Extract the [x, y] coordinate from the center of the cell holding the provided text.  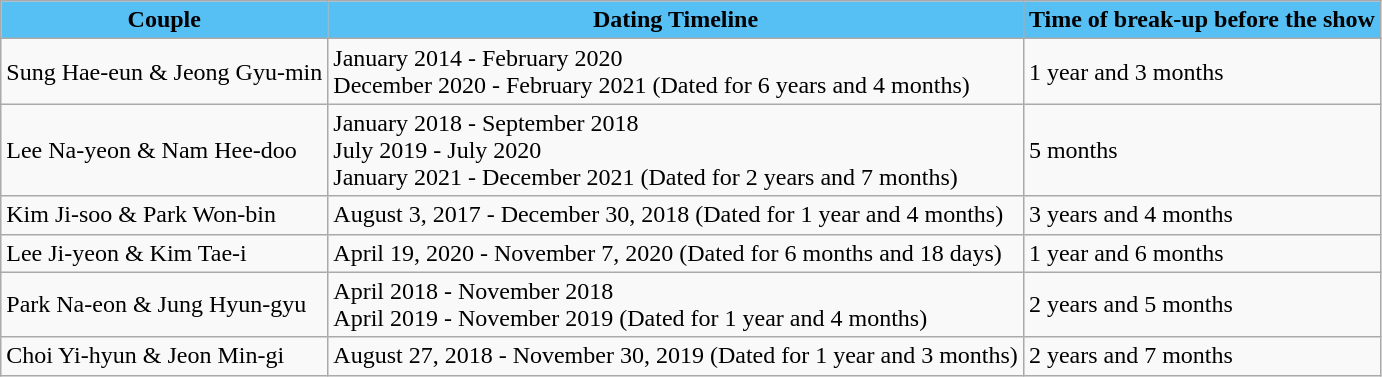
Kim Ji-soo & Park Won-bin [164, 215]
5 months [1202, 150]
1 year and 3 months [1202, 72]
1 year and 6 months [1202, 253]
August 27, 2018 - November 30, 2019 (Dated for 1 year and 3 months) [676, 356]
January 2018 - September 2018 July 2019 - July 2020 January 2021 - December 2021 (Dated for 2 years and 7 months) [676, 150]
Lee Na-yeon & Nam Hee-doo [164, 150]
Dating Timeline [676, 20]
Time of break-up before the show [1202, 20]
Sung Hae-eun & Jeong Gyu-min [164, 72]
August 3, 2017 - December 30, 2018 (Dated for 1 year and 4 months) [676, 215]
January 2014 - February 2020 December 2020 - February 2021 (Dated for 6 years and 4 months) [676, 72]
Choi Yi-hyun & Jeon Min-gi [164, 356]
2 years and 5 months [1202, 304]
Couple [164, 20]
Lee Ji-yeon & Kim Tae-i [164, 253]
Park Na-eon & Jung Hyun-gyu [164, 304]
3 years and 4 months [1202, 215]
April 19, 2020 - November 7, 2020 (Dated for 6 months and 18 days) [676, 253]
April 2018 - November 2018 April 2019 - November 2019 (Dated for 1 year and 4 months) [676, 304]
2 years and 7 months [1202, 356]
